Search for the cell housing the specified text and yield its (X, Y) center coordinate. 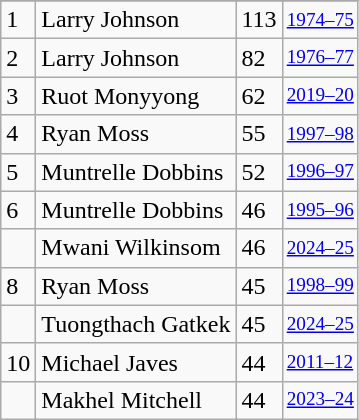
1997–98 (320, 134)
1 (18, 20)
1996–97 (320, 172)
4 (18, 134)
1995–96 (320, 210)
8 (18, 286)
Michael Javes (136, 362)
82 (259, 58)
2011–12 (320, 362)
Mwani Wilkinsom (136, 248)
3 (18, 96)
2 (18, 58)
62 (259, 96)
1976–77 (320, 58)
10 (18, 362)
113 (259, 20)
2019–20 (320, 96)
52 (259, 172)
Makhel Mitchell (136, 400)
2023–24 (320, 400)
Ruot Monyyong (136, 96)
Tuongthach Gatkek (136, 324)
55 (259, 134)
5 (18, 172)
6 (18, 210)
1974–75 (320, 20)
1998–99 (320, 286)
